Capture the cell that displays the provided text and extract its [x, y] central coordinate. 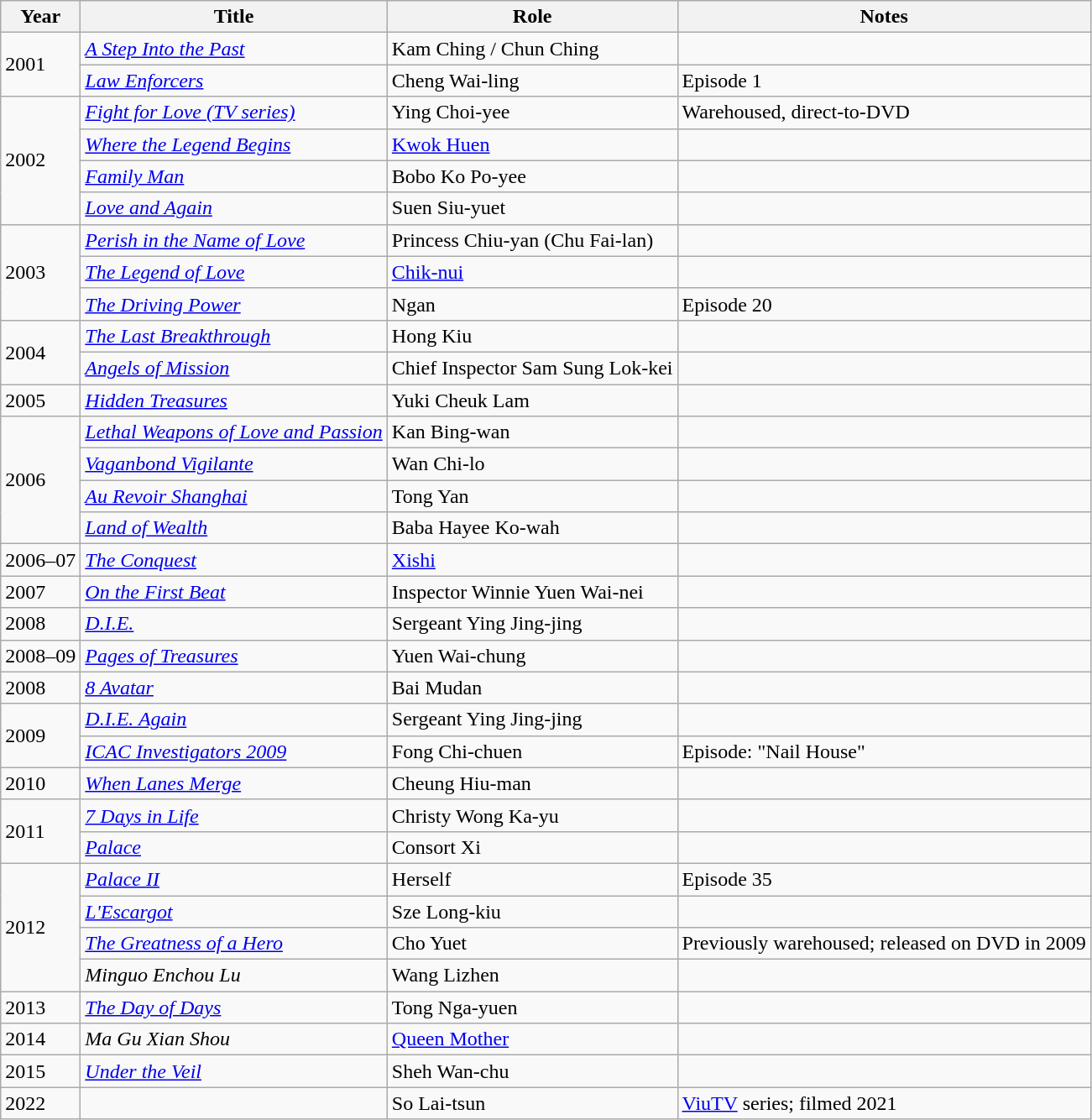
Yuen Wai-chung [532, 656]
2005 [40, 400]
L'Escargot [234, 911]
D.I.E. [234, 624]
Pages of Treasures [234, 656]
2008–09 [40, 656]
The Conquest [234, 560]
2006 [40, 480]
Kwok Huen [532, 144]
Ngan [532, 304]
2011 [40, 831]
Fong Chi-chuen [532, 751]
2014 [40, 1039]
Where the Legend Begins [234, 144]
Tong Yan [532, 496]
Law Enforcers [234, 81]
2004 [40, 352]
Palace II [234, 879]
Minguo Enchou Lu [234, 976]
Bobo Ko Po-yee [532, 176]
Hidden Treasures [234, 400]
Xishi [532, 560]
Baba Hayee Ko-wah [532, 528]
2002 [40, 160]
Lethal Weapons of Love and Passion [234, 432]
2001 [40, 65]
Cheng Wai-ling [532, 81]
2022 [40, 1103]
Warehoused, direct-to-DVD [884, 113]
Chief Inspector Sam Sung Lok-kei [532, 368]
Inspector Winnie Yuen Wai-nei [532, 592]
The Driving Power [234, 304]
Cho Yuet [532, 944]
Role [532, 17]
Sheh Wan-chu [532, 1071]
D.I.E. Again [234, 720]
A Step Into the Past [234, 49]
Yuki Cheuk Lam [532, 400]
On the First Beat [234, 592]
2012 [40, 927]
Consort Xi [532, 847]
Year [40, 17]
2009 [40, 735]
Suen Siu-yuet [532, 208]
Episode 20 [884, 304]
Episode: "Nail House" [884, 751]
Perish in the Name of Love [234, 240]
2007 [40, 592]
Episode 1 [884, 81]
The Legend of Love [234, 272]
2003 [40, 272]
Kam Ching / Chun Ching [532, 49]
The Greatness of a Hero [234, 944]
Palace [234, 847]
Land of Wealth [234, 528]
2006–07 [40, 560]
Vaganbond Vigilante [234, 464]
2010 [40, 783]
Queen Mother [532, 1039]
Sze Long-kiu [532, 911]
Wang Lizhen [532, 976]
Fight for Love (TV series) [234, 113]
2013 [40, 1007]
When Lanes Merge [234, 783]
Au Revoir Shanghai [234, 496]
The Last Breakthrough [234, 336]
2015 [40, 1071]
Kan Bing-wan [532, 432]
Christy Wong Ka-yu [532, 815]
8 Avatar [234, 688]
Hong Kiu [532, 336]
The Day of Days [234, 1007]
Ma Gu Xian Shou [234, 1039]
Episode 35 [884, 879]
Love and Again [234, 208]
Bai Mudan [532, 688]
ViuTV series; filmed 2021 [884, 1103]
Title [234, 17]
Chik-nui [532, 272]
Herself [532, 879]
Wan Chi-lo [532, 464]
Tong Nga-yuen [532, 1007]
So Lai-tsun [532, 1103]
Previously warehoused; released on DVD in 2009 [884, 944]
7 Days in Life [234, 815]
Angels of Mission [234, 368]
Princess Chiu-yan (Chu Fai-lan) [532, 240]
Cheung Hiu-man [532, 783]
Family Man [234, 176]
ICAC Investigators 2009 [234, 751]
Under the Veil [234, 1071]
Ying Choi-yee [532, 113]
Notes [884, 17]
